Find where the given text appears and provide that cell's center as [x, y] coordinate. 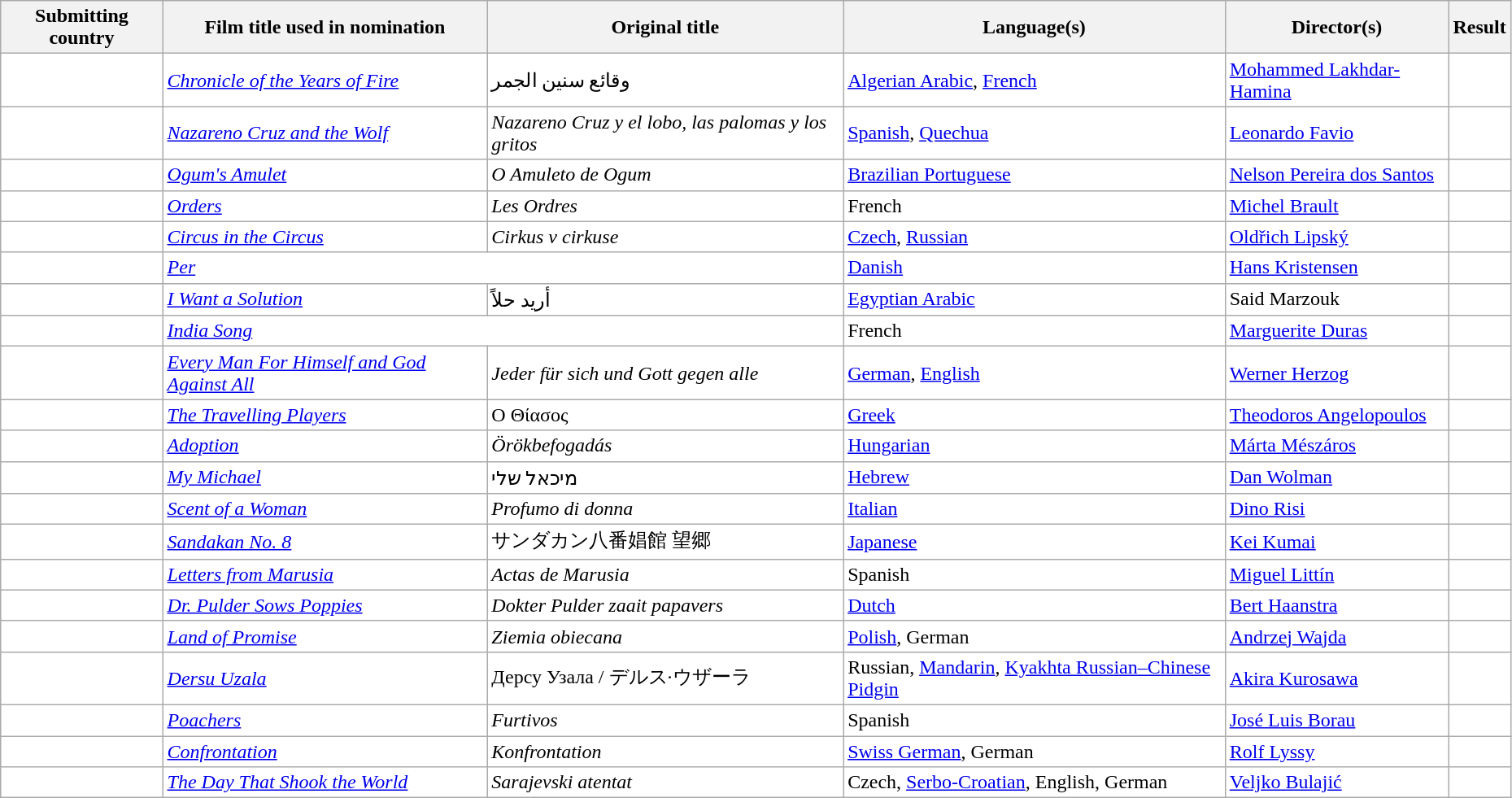
Submitting country [81, 28]
Spanish, Quechua [1035, 133]
Nazareno Cruz and the Wolf [325, 133]
Orders [325, 206]
Poachers [325, 720]
Márta Mészáros [1337, 446]
Polish, German [1035, 636]
The Day That Shook the World [325, 783]
Letters from Marusia [325, 574]
Greek [1035, 415]
Mohammed Lakhdar-Hamina [1337, 80]
Theodoros Angelopoulos [1337, 415]
Scent of a Woman [325, 509]
José Luis Borau [1337, 720]
Jeder für sich und Gott gegen alle [665, 373]
Said Marzouk [1337, 299]
Egyptian Arabic [1035, 299]
Hebrew [1035, 477]
Konfrontation [665, 751]
Ο Θίασος [665, 415]
Furtivos [665, 720]
Dersu Uzala [325, 678]
Dan Wolman [1337, 477]
Hungarian [1035, 446]
Chronicle of the Years of Fire [325, 80]
Dr. Pulder Sows Poppies [325, 605]
India Song [503, 331]
أريد حلاً [665, 299]
Andrzej Wajda [1337, 636]
My Michael [325, 477]
Dutch [1035, 605]
Japanese [1035, 542]
Danish [1035, 268]
Profumo di donna [665, 509]
Nazareno Cruz y el lobo, las palomas y los gritos [665, 133]
Film title used in nomination [325, 28]
Adoption [325, 446]
Les Ordres [665, 206]
German, English [1035, 373]
I Want a Solution [325, 299]
Hans Kristensen [1337, 268]
Nelson Pereira dos Santos [1337, 175]
サンダカン八番娼館 望郷 [665, 542]
Algerian Arabic, French [1035, 80]
Czech, Serbo-Croatian, English, German [1035, 783]
Italian [1035, 509]
Bert Haanstra [1337, 605]
Miguel Littín [1337, 574]
Kei Kumai [1337, 542]
The Travelling Players [325, 415]
Cirkus v cirkuse [665, 237]
Dino Risi [1337, 509]
Michel Brault [1337, 206]
Land of Promise [325, 636]
Oldřich Lipský [1337, 237]
Circus in the Circus [325, 237]
Rolf Lyssy [1337, 751]
Örökbefogadás [665, 446]
Sarajevski atentat [665, 783]
Дерсу Узала / デルス·ウザーラ [665, 678]
Confrontation [325, 751]
Director(s) [1337, 28]
Akira Kurosawa [1337, 678]
Ogum's Amulet [325, 175]
Swiss German, German [1035, 751]
Veljko Bulajić [1337, 783]
Language(s) [1035, 28]
מיכאל שלי [665, 477]
Result [1479, 28]
Per [503, 268]
Dokter Pulder zaait papavers [665, 605]
Marguerite Duras [1337, 331]
Brazilian Portuguese [1035, 175]
Every Man For Himself and God Against All [325, 373]
Werner Herzog [1337, 373]
Actas de Marusia [665, 574]
Original title [665, 28]
وقائع سنين الجمر [665, 80]
O Amuleto de Ogum [665, 175]
Leonardo Favio [1337, 133]
Sandakan No. 8 [325, 542]
Ziemia obiecana [665, 636]
Czech, Russian [1035, 237]
Russian, Mandarin, Kyakhta Russian–Chinese Pidgin [1035, 678]
